Locate the cell with the specified text and output its (X, Y) center coordinate. 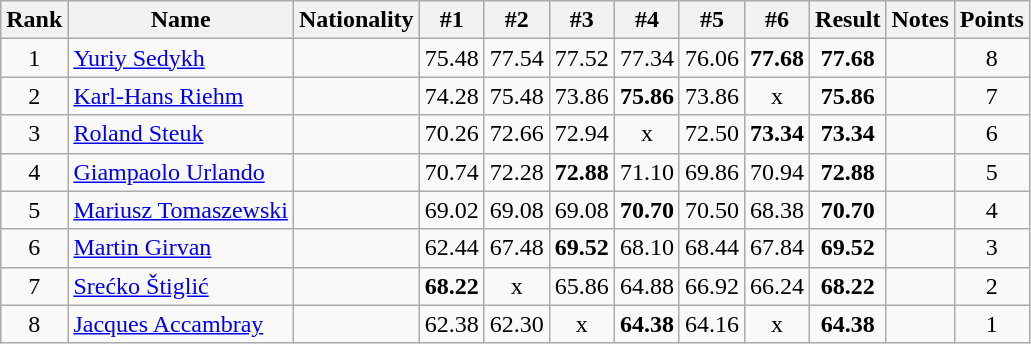
Result (848, 20)
Name (181, 20)
62.44 (452, 248)
68.38 (776, 210)
77.52 (582, 58)
65.86 (582, 286)
#2 (516, 20)
#5 (712, 20)
Points (992, 20)
64.88 (646, 286)
Nationality (356, 20)
Mariusz Tomaszewski (181, 210)
Notes (920, 20)
70.94 (776, 172)
77.54 (516, 58)
71.10 (646, 172)
72.28 (516, 172)
#1 (452, 20)
74.28 (452, 96)
Martin Girvan (181, 248)
62.30 (516, 324)
66.92 (712, 286)
#6 (776, 20)
72.66 (516, 134)
67.48 (516, 248)
77.34 (646, 58)
68.10 (646, 248)
64.16 (712, 324)
70.50 (712, 210)
Jacques Accambray (181, 324)
69.02 (452, 210)
72.50 (712, 134)
72.94 (582, 134)
Yuriy Sedykh (181, 58)
#4 (646, 20)
Srećko Štiglić (181, 286)
62.38 (452, 324)
Roland Steuk (181, 134)
67.84 (776, 248)
Rank (34, 20)
70.26 (452, 134)
69.86 (712, 172)
Karl-Hans Riehm (181, 96)
70.74 (452, 172)
#3 (582, 20)
68.44 (712, 248)
66.24 (776, 286)
Giampaolo Urlando (181, 172)
76.06 (712, 58)
